Output the [X, Y] coordinate of the center of the cell containing the given text.  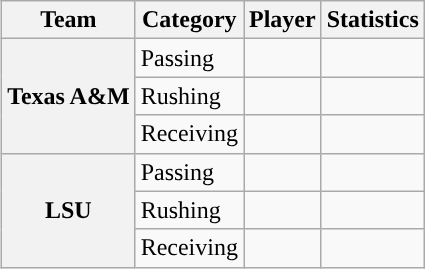
Texas A&M [69, 96]
LSU [69, 210]
Statistics [372, 20]
Team [69, 20]
Category [189, 20]
Player [283, 20]
